Scan for the cell matching the given text and deliver its (x, y) coordinate at center. 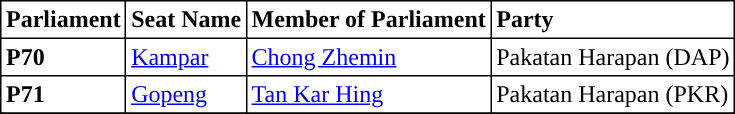
Pakatan Harapan (PKR) (613, 95)
Member of Parliament (368, 20)
Pakatan Harapan (DAP) (613, 57)
P71 (64, 95)
Parliament (64, 20)
P70 (64, 57)
Kampar (186, 57)
Gopeng (186, 95)
Party (613, 20)
Seat Name (186, 20)
Tan Kar Hing (368, 95)
Chong Zhemin (368, 57)
